Return [X, Y] of the center of cell containing provided text 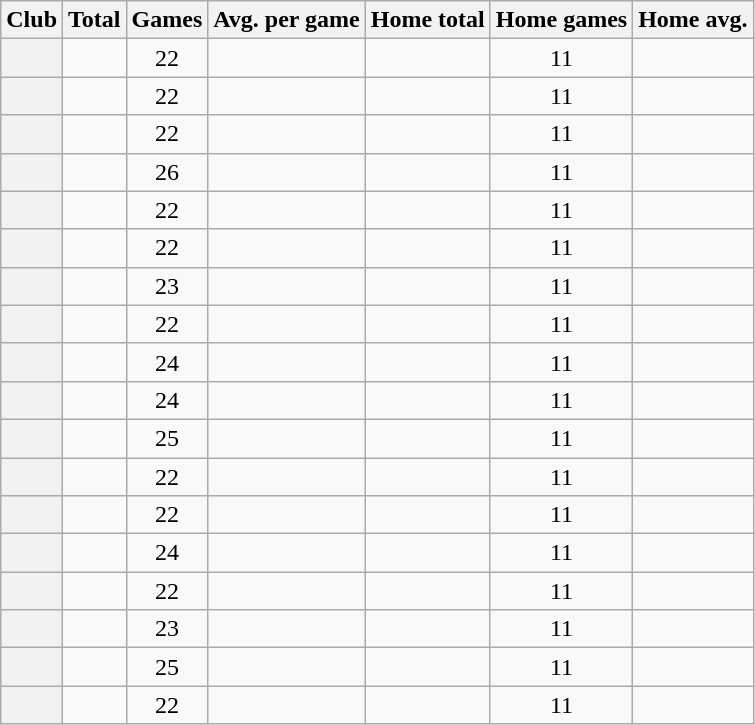
Home games [561, 20]
Total [95, 20]
Games [167, 20]
Avg. per game [286, 20]
Club [32, 20]
Home total [428, 20]
26 [167, 172]
Home avg. [693, 20]
